Search for the cell housing the specified text and yield its [x, y] center coordinate. 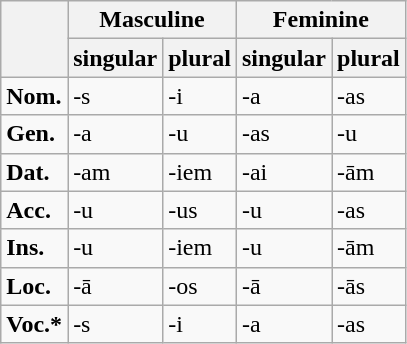
Gen. [34, 134]
Nom. [34, 96]
-us [200, 210]
Loc. [34, 286]
-am [116, 172]
Dat. [34, 172]
-os [200, 286]
Masculine [152, 20]
-ai [284, 172]
Acc. [34, 210]
-ās [369, 286]
Ins. [34, 248]
Feminine [320, 20]
Voc.* [34, 324]
